Return [X, Y] of the center of cell containing provided text 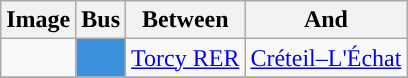
Torcy RER [186, 58]
Bus [101, 20]
And [326, 20]
Créteil–L'Échat [326, 58]
Image [38, 20]
Between [186, 20]
